Return the (X, Y) coordinate for the center point of the cell that contains the specified text.  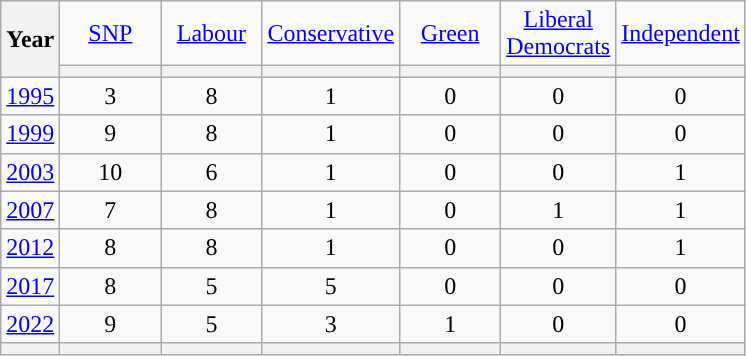
7 (110, 210)
2017 (30, 286)
10 (110, 172)
Conservative (331, 34)
Green (450, 34)
Labour (212, 34)
2003 (30, 172)
2012 (30, 248)
2022 (30, 324)
2007 (30, 210)
SNP (110, 34)
1995 (30, 96)
Liberal Democrats (558, 34)
Independent (681, 34)
Year (30, 39)
6 (212, 172)
1999 (30, 134)
